Return the [x, y] coordinate for the center point of the cell that contains the specified text.  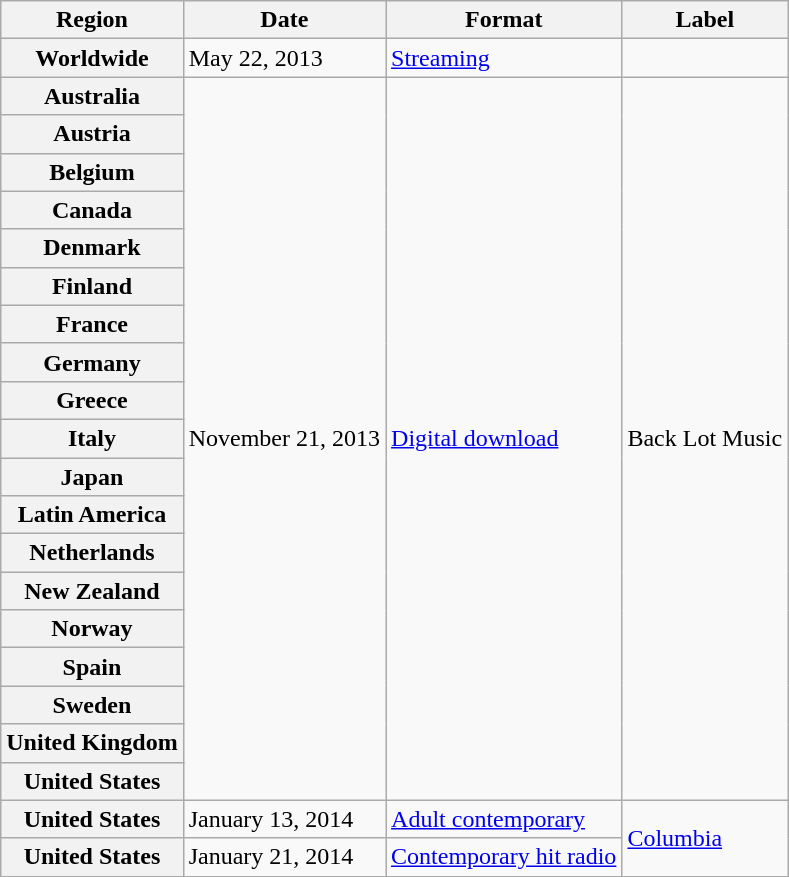
Back Lot Music [705, 438]
Italy [92, 438]
Japan [92, 477]
France [92, 324]
Columbia [705, 838]
Digital download [504, 438]
Sweden [92, 705]
Spain [92, 667]
Streaming [504, 58]
Region [92, 20]
Finland [92, 286]
Adult contemporary [504, 819]
Germany [92, 362]
New Zealand [92, 591]
Canada [92, 210]
January 13, 2014 [284, 819]
Format [504, 20]
Norway [92, 629]
Australia [92, 96]
Belgium [92, 172]
Netherlands [92, 553]
Denmark [92, 248]
Date [284, 20]
January 21, 2014 [284, 857]
United Kingdom [92, 743]
Austria [92, 134]
Label [705, 20]
November 21, 2013 [284, 438]
Greece [92, 400]
Latin America [92, 515]
Worldwide [92, 58]
May 22, 2013 [284, 58]
Contemporary hit radio [504, 857]
